Search for the cell housing the specified text and yield its [x, y] center coordinate. 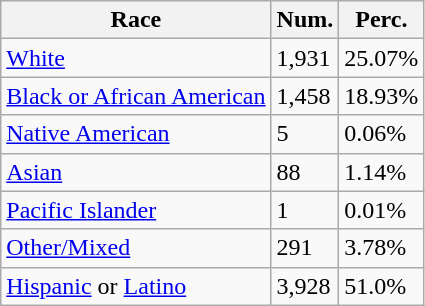
5 [305, 134]
291 [305, 248]
Hispanic or Latino [136, 286]
Black or African American [136, 96]
Other/Mixed [136, 248]
51.0% [382, 286]
White [136, 58]
Perc. [382, 20]
Race [136, 20]
25.07% [382, 58]
1.14% [382, 172]
Pacific Islander [136, 210]
Asian [136, 172]
0.06% [382, 134]
18.93% [382, 96]
Num. [305, 20]
88 [305, 172]
0.01% [382, 210]
1,458 [305, 96]
3,928 [305, 286]
1,931 [305, 58]
3.78% [382, 248]
Native American [136, 134]
1 [305, 210]
